Provide the [X, Y] coordinate of the cell's center where the given text is located.  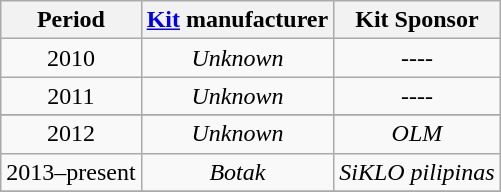
2010 [71, 58]
Botak [238, 172]
2012 [71, 134]
2013–present [71, 172]
OLM [417, 134]
2011 [71, 96]
Period [71, 20]
Kit Sponsor [417, 20]
Kit manufacturer [238, 20]
SiKLO pilipinas [417, 172]
